For the text-containing cell, return its midpoint in (X, Y) coordinate format. 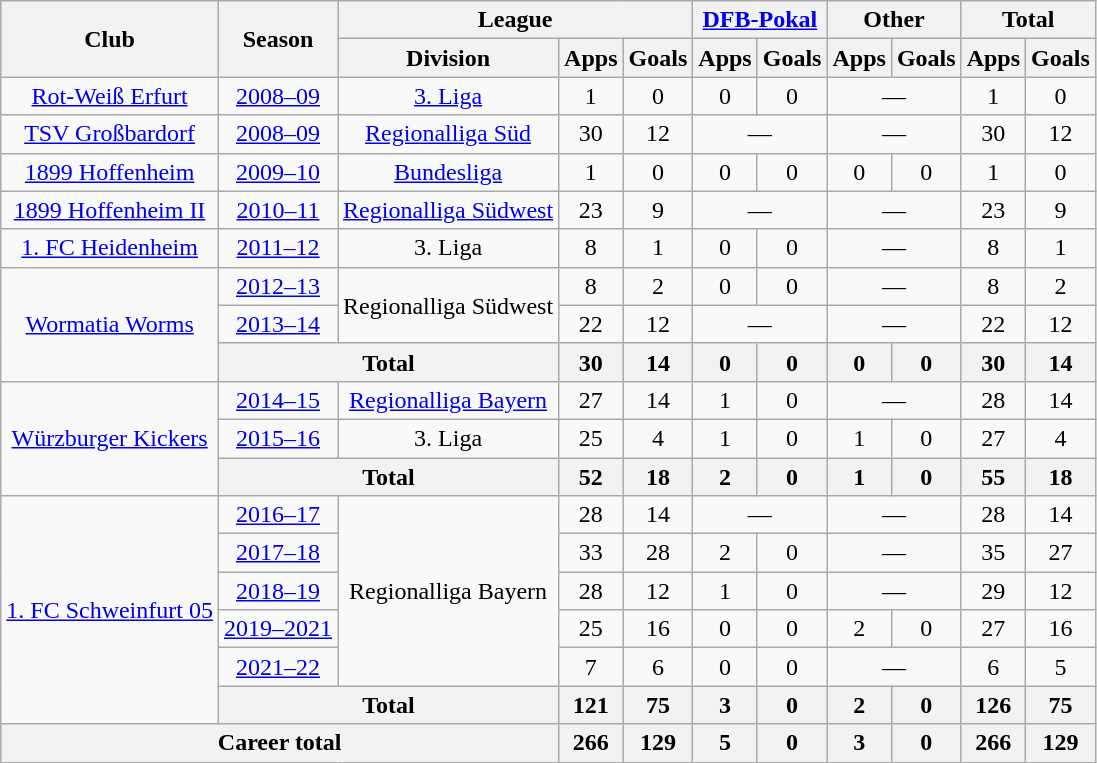
2013–14 (278, 324)
Würzburger Kickers (110, 438)
DFB-Pokal (760, 20)
2019–2021 (278, 629)
2018–19 (278, 591)
1. FC Schweinfurt 05 (110, 610)
2014–15 (278, 400)
Season (278, 39)
1. FC Heidenheim (110, 248)
2021–22 (278, 667)
Wormatia Worms (110, 324)
7 (591, 667)
2010–11 (278, 210)
1899 Hoffenheim II (110, 210)
2017–18 (278, 553)
Regionalliga Süd (448, 134)
2012–13 (278, 286)
35 (993, 553)
2011–12 (278, 248)
55 (993, 477)
121 (591, 705)
League (516, 20)
1899 Hoffenheim (110, 172)
TSV Großbardorf (110, 134)
2009–10 (278, 172)
Bundesliga (448, 172)
126 (993, 705)
52 (591, 477)
Division (448, 58)
33 (591, 553)
Rot-Weiß Erfurt (110, 96)
Other (894, 20)
2015–16 (278, 438)
Club (110, 39)
29 (993, 591)
Career total (280, 743)
2016–17 (278, 515)
